Output the (X, Y) coordinate of the center of the cell containing the given text.  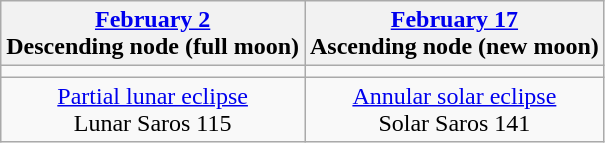
Partial lunar eclipseLunar Saros 115 (153, 110)
February 2Descending node (full moon) (153, 34)
February 17Ascending node (new moon) (454, 34)
Annular solar eclipseSolar Saros 141 (454, 110)
